Scan for the cell matching the given text and deliver its (x, y) coordinate at center. 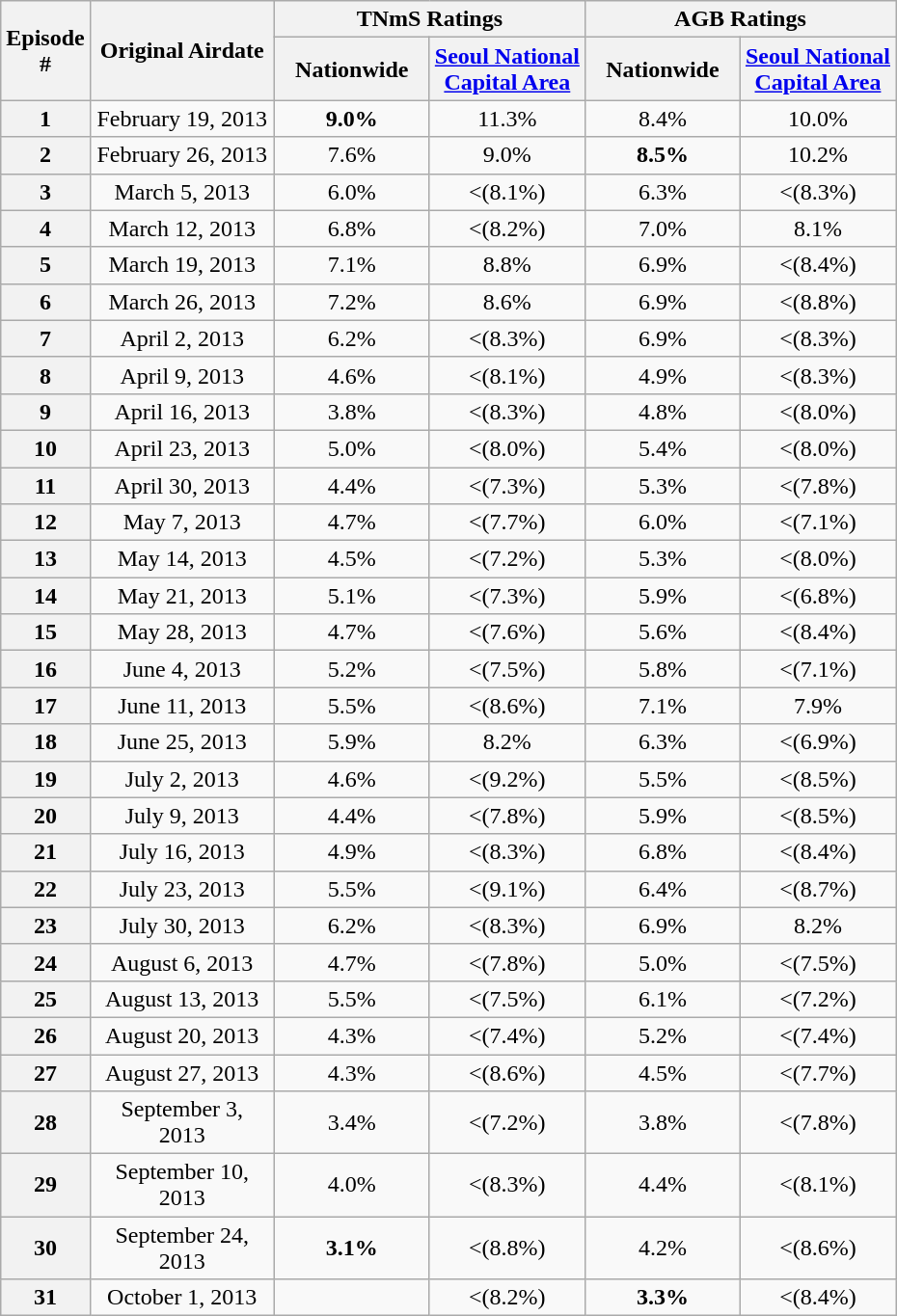
<(6.9%) (818, 742)
6 (45, 302)
7.9% (818, 706)
17 (45, 706)
30 (45, 1248)
13 (45, 559)
10.2% (818, 155)
July 9, 2013 (181, 816)
5.1% (351, 596)
8 (45, 375)
28 (45, 1122)
3.1% (351, 1248)
4.2% (662, 1248)
June 25, 2013 (181, 742)
April 16, 2013 (181, 412)
3.4% (351, 1122)
March 26, 2013 (181, 302)
10 (45, 448)
Original Airdate (181, 50)
3.3% (662, 1298)
August 27, 2013 (181, 1073)
May 21, 2013 (181, 596)
<(9.1%) (507, 889)
26 (45, 1035)
March 12, 2013 (181, 228)
3 (45, 192)
May 14, 2013 (181, 559)
4.8% (662, 412)
9 (45, 412)
TNmS Ratings (429, 19)
8.6% (507, 302)
12 (45, 523)
6.4% (662, 889)
<(7.6%) (507, 632)
15 (45, 632)
July 30, 2013 (181, 926)
4.0% (351, 1186)
February 26, 2013 (181, 155)
5 (45, 265)
Episode # (45, 50)
20 (45, 816)
2 (45, 155)
14 (45, 596)
March 19, 2013 (181, 265)
21 (45, 852)
7.6% (351, 155)
8.1% (818, 228)
August 13, 2013 (181, 999)
<(6.8%) (818, 596)
June 4, 2013 (181, 669)
1 (45, 119)
5.6% (662, 632)
AGB Ratings (740, 19)
April 30, 2013 (181, 485)
5.4% (662, 448)
September 24, 2013 (181, 1248)
April 9, 2013 (181, 375)
August 6, 2013 (181, 962)
September 10, 2013 (181, 1186)
<(9.2%) (507, 779)
31 (45, 1298)
February 19, 2013 (181, 119)
May 7, 2013 (181, 523)
6.1% (662, 999)
May 28, 2013 (181, 632)
7.2% (351, 302)
April 2, 2013 (181, 338)
24 (45, 962)
August 20, 2013 (181, 1035)
19 (45, 779)
29 (45, 1186)
5.8% (662, 669)
16 (45, 669)
June 11, 2013 (181, 706)
October 1, 2013 (181, 1298)
11 (45, 485)
July 23, 2013 (181, 889)
4 (45, 228)
25 (45, 999)
18 (45, 742)
8.4% (662, 119)
7 (45, 338)
11.3% (507, 119)
8.5% (662, 155)
23 (45, 926)
<(8.7%) (818, 889)
September 3, 2013 (181, 1122)
July 16, 2013 (181, 852)
July 2, 2013 (181, 779)
10.0% (818, 119)
April 23, 2013 (181, 448)
27 (45, 1073)
22 (45, 889)
March 5, 2013 (181, 192)
8.8% (507, 265)
7.0% (662, 228)
